Output the [X, Y] coordinate of the center of the cell containing the given text.  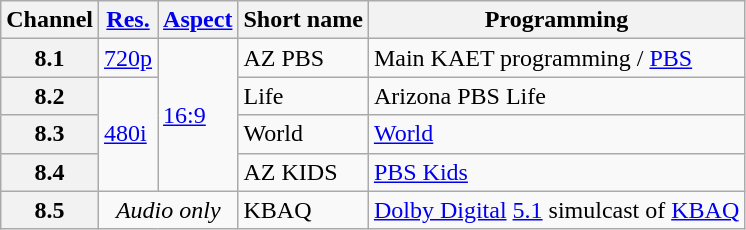
Audio only [168, 210]
Arizona PBS Life [556, 96]
16:9 [198, 115]
Res. [128, 20]
480i [128, 134]
Main KAET programming / PBS [556, 58]
Programming [556, 20]
PBS Kids [556, 172]
8.1 [50, 58]
AZ PBS [303, 58]
8.3 [50, 134]
KBAQ [303, 210]
AZ KIDS [303, 172]
Short name [303, 20]
Channel [50, 20]
8.2 [50, 96]
8.5 [50, 210]
8.4 [50, 172]
Dolby Digital 5.1 simulcast of KBAQ [556, 210]
Aspect [198, 20]
Life [303, 96]
720p [128, 58]
